From the cell containing the given text, extract its center point as (x, y) coordinate. 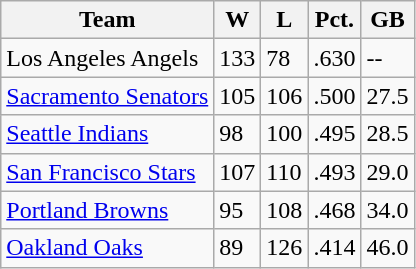
27.5 (388, 96)
107 (238, 172)
.493 (334, 172)
.495 (334, 134)
34.0 (388, 210)
-- (388, 58)
110 (284, 172)
Pct. (334, 20)
106 (284, 96)
46.0 (388, 248)
95 (238, 210)
.414 (334, 248)
Sacramento Senators (108, 96)
29.0 (388, 172)
Portland Browns (108, 210)
Oakland Oaks (108, 248)
133 (238, 58)
108 (284, 210)
.630 (334, 58)
98 (238, 134)
San Francisco Stars (108, 172)
Team (108, 20)
28.5 (388, 134)
Los Angeles Angels (108, 58)
W (238, 20)
GB (388, 20)
.468 (334, 210)
78 (284, 58)
.500 (334, 96)
100 (284, 134)
L (284, 20)
126 (284, 248)
Seattle Indians (108, 134)
89 (238, 248)
105 (238, 96)
